Capture the cell that displays the provided text and extract its [x, y] central coordinate. 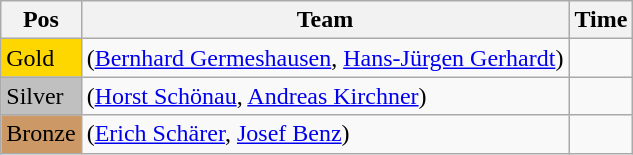
Team [325, 20]
(Horst Schönau, Andreas Kirchner) [325, 96]
Time [601, 20]
Bronze [41, 134]
Silver [41, 96]
(Erich Schärer, Josef Benz) [325, 134]
Pos [41, 20]
(Bernhard Germeshausen, Hans-Jürgen Gerhardt) [325, 58]
Gold [41, 58]
